Locate the cell with the specified text and output its (x, y) center coordinate. 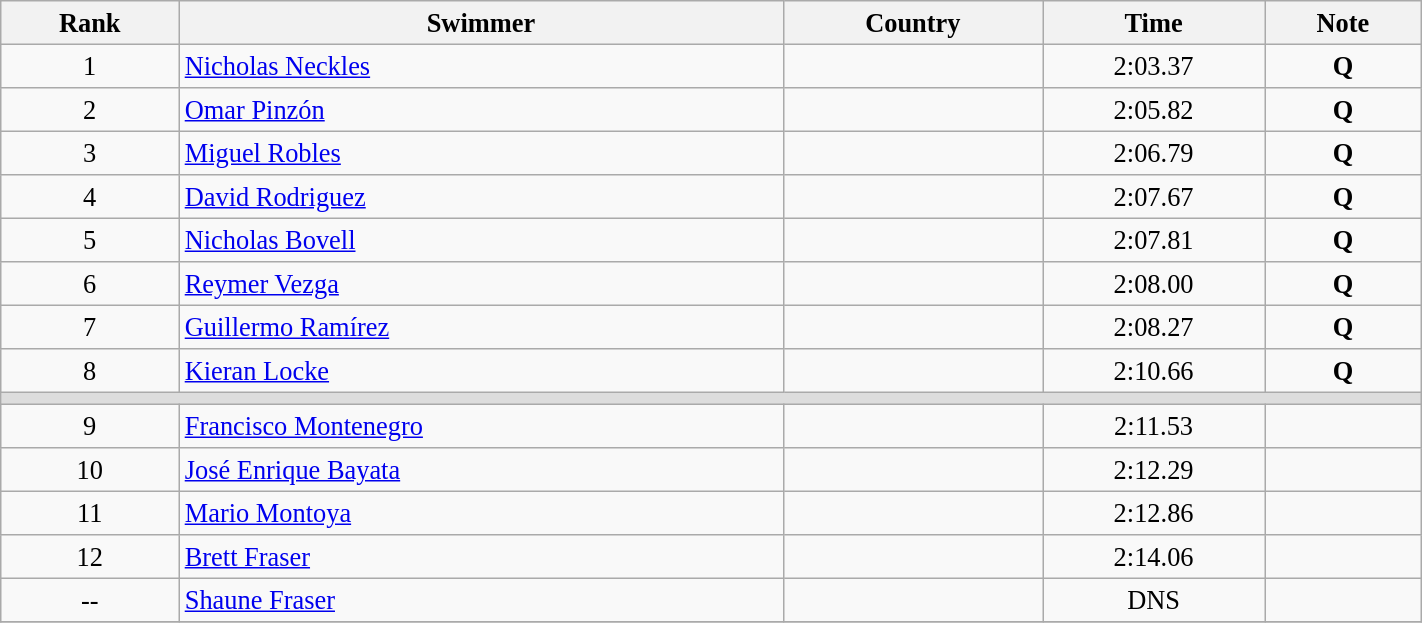
Miguel Robles (481, 153)
1 (90, 66)
2:12.86 (1153, 513)
Time (1153, 22)
2:08.27 (1153, 327)
2:12.29 (1153, 470)
7 (90, 327)
Shaune Fraser (481, 600)
Nicholas Neckles (481, 66)
10 (90, 470)
5 (90, 240)
Nicholas Bovell (481, 240)
2:08.00 (1153, 284)
3 (90, 153)
Kieran Locke (481, 371)
6 (90, 284)
2:05.82 (1153, 109)
2:14.06 (1153, 557)
11 (90, 513)
8 (90, 371)
Swimmer (481, 22)
9 (90, 426)
David Rodriguez (481, 197)
DNS (1153, 600)
Omar Pinzón (481, 109)
José Enrique Bayata (481, 470)
-- (90, 600)
2:10.66 (1153, 371)
4 (90, 197)
2:03.37 (1153, 66)
Francisco Montenegro (481, 426)
Note (1344, 22)
2:07.67 (1153, 197)
2:07.81 (1153, 240)
2:11.53 (1153, 426)
Reymer Vezga (481, 284)
2 (90, 109)
12 (90, 557)
2:06.79 (1153, 153)
Country (912, 22)
Mario Montoya (481, 513)
Rank (90, 22)
Brett Fraser (481, 557)
Guillermo Ramírez (481, 327)
